Scan for the cell matching the given text and deliver its [x, y] coordinate at center. 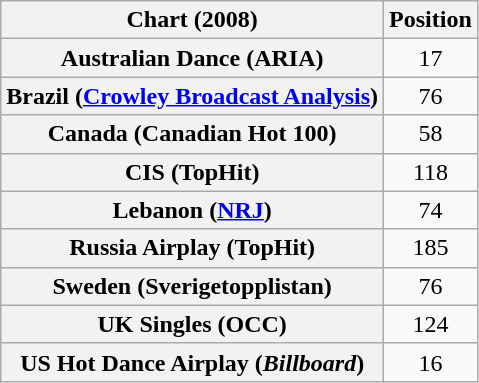
118 [431, 172]
Canada (Canadian Hot 100) [192, 134]
UK Singles (OCC) [192, 324]
Australian Dance (ARIA) [192, 58]
74 [431, 210]
58 [431, 134]
17 [431, 58]
Lebanon (NRJ) [192, 210]
US Hot Dance Airplay (Billboard) [192, 362]
Position [431, 20]
Brazil (Crowley Broadcast Analysis) [192, 96]
124 [431, 324]
Russia Airplay (TopHit) [192, 248]
Sweden (Sverigetopplistan) [192, 286]
Chart (2008) [192, 20]
16 [431, 362]
CIS (TopHit) [192, 172]
185 [431, 248]
